Find where the given text appears and provide that cell's center as [x, y] coordinate. 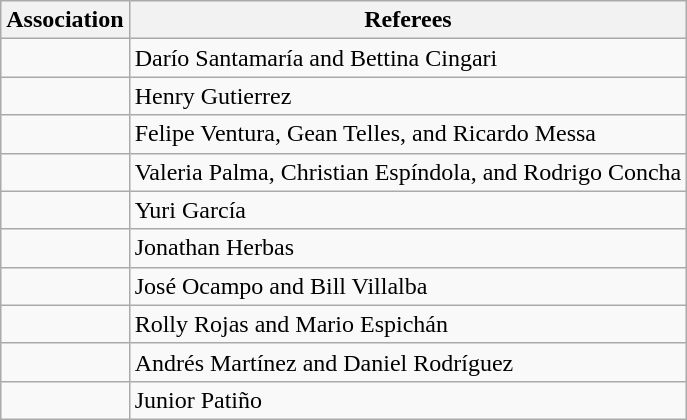
Henry Gutierrez [408, 96]
Darío Santamaría and Bettina Cingari [408, 58]
Valeria Palma, Christian Espíndola, and Rodrigo Concha [408, 172]
Junior Patiño [408, 400]
Referees [408, 20]
José Ocampo and Bill Villalba [408, 286]
Yuri García [408, 210]
Felipe Ventura, Gean Telles, and Ricardo Messa [408, 134]
Association [65, 20]
Rolly Rojas and Mario Espichán [408, 324]
Jonathan Herbas [408, 248]
Andrés Martínez and Daniel Rodríguez [408, 362]
